From the cell containing the given text, extract its center point as [x, y] coordinate. 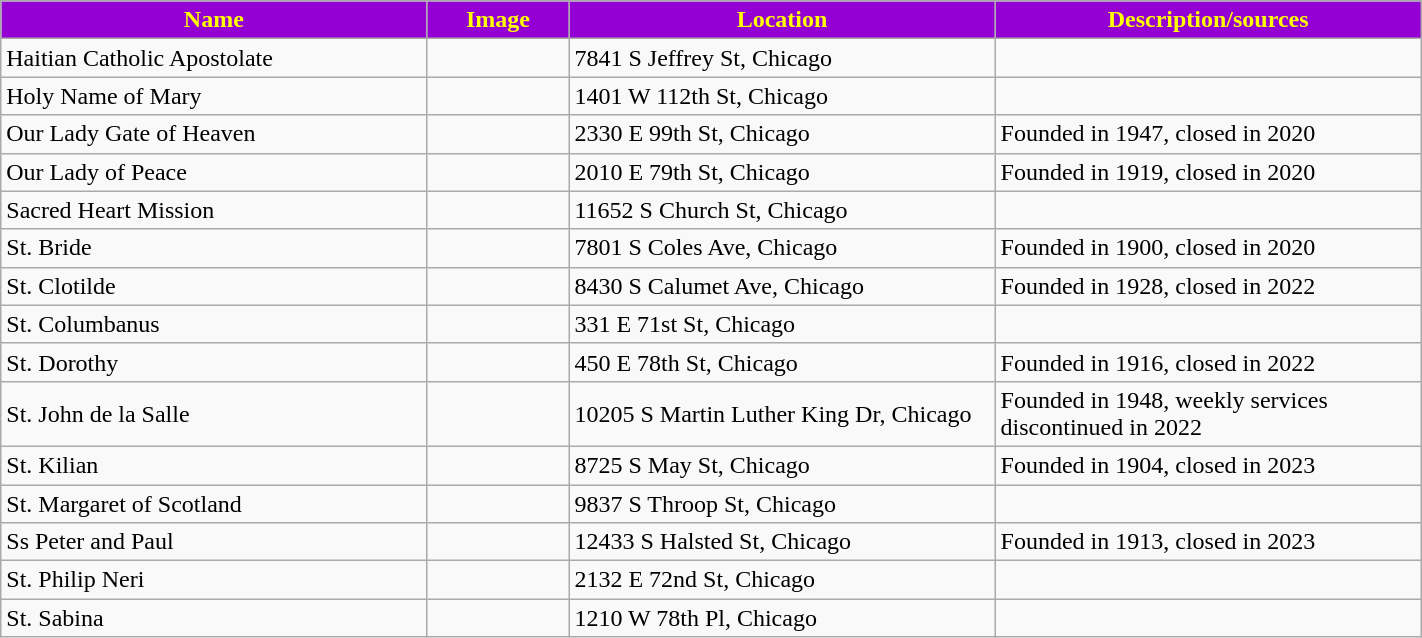
Founded in 1947, closed in 2020 [1208, 134]
Sacred Heart Mission [214, 210]
2010 E 79th St, Chicago [782, 172]
Our Lady Gate of Heaven [214, 134]
Founded in 1913, closed in 2023 [1208, 542]
Location [782, 20]
7801 S Coles Ave, Chicago [782, 248]
9837 S Throop St, Chicago [782, 503]
11652 S Church St, Chicago [782, 210]
2132 E 72nd St, Chicago [782, 580]
St. Sabina [214, 618]
8725 S May St, Chicago [782, 465]
St. Columbanus [214, 324]
Ss Peter and Paul [214, 542]
1210 W 78th Pl, Chicago [782, 618]
10205 S Martin Luther King Dr, Chicago [782, 414]
St. Margaret of Scotland [214, 503]
Haitian Catholic Apostolate [214, 58]
St. Dorothy [214, 362]
12433 S Halsted St, Chicago [782, 542]
Founded in 1904, closed in 2023 [1208, 465]
Image [498, 20]
St. Clotilde [214, 286]
St. Philip Neri [214, 580]
331 E 71st St, Chicago [782, 324]
Founded in 1900, closed in 2020 [1208, 248]
8430 S Calumet Ave, Chicago [782, 286]
Description/sources [1208, 20]
Founded in 1919, closed in 2020 [1208, 172]
1401 W 112th St, Chicago [782, 96]
Name [214, 20]
450 E 78th St, Chicago [782, 362]
Our Lady of Peace [214, 172]
7841 S Jeffrey St, Chicago [782, 58]
2330 E 99th St, Chicago [782, 134]
St. Bride [214, 248]
Founded in 1916, closed in 2022 [1208, 362]
Holy Name of Mary [214, 96]
Founded in 1948, weekly services discontinued in 2022 [1208, 414]
St. Kilian [214, 465]
St. John de la Salle [214, 414]
Founded in 1928, closed in 2022 [1208, 286]
